Extract the (X, Y) coordinate from the center of the cell holding the provided text.  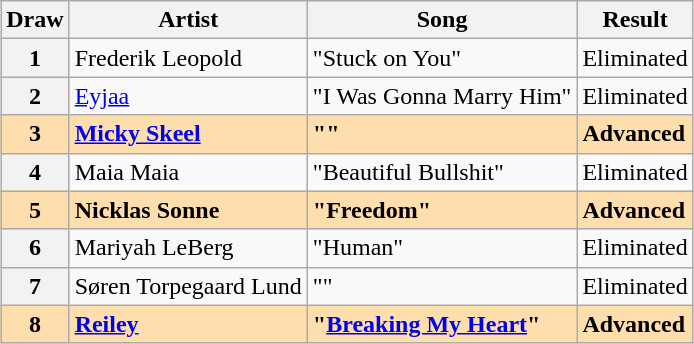
Eyjaa (188, 96)
4 (35, 172)
5 (35, 210)
Result (635, 20)
7 (35, 286)
8 (35, 324)
"I Was Gonna Marry Him" (442, 96)
"Stuck on You" (442, 58)
3 (35, 134)
Søren Torpegaard Lund (188, 286)
"Human" (442, 248)
Reiley (188, 324)
6 (35, 248)
1 (35, 58)
Artist (188, 20)
Draw (35, 20)
Song (442, 20)
"Freedom" (442, 210)
Mariyah LeBerg (188, 248)
"Beautiful Bullshit" (442, 172)
2 (35, 96)
Nicklas Sonne (188, 210)
Micky Skeel (188, 134)
"Breaking My Heart" (442, 324)
Frederik Leopold (188, 58)
Maia Maia (188, 172)
